For the text-containing cell, return its midpoint in (x, y) coordinate format. 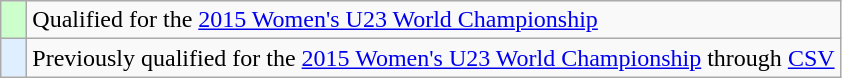
Previously qualified for the 2015 Women's U23 World Championship through CSV (434, 58)
Qualified for the 2015 Women's U23 World Championship (434, 20)
